Provide the [x, y] coordinate of the cell's center where the given text is located.  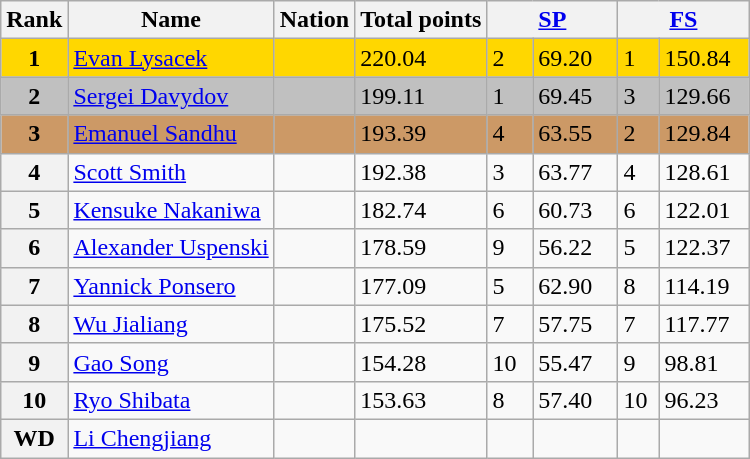
122.01 [704, 210]
153.63 [421, 400]
Emanuel Sandhu [171, 134]
150.84 [704, 58]
220.04 [421, 58]
175.52 [421, 324]
96.23 [704, 400]
114.19 [704, 286]
Evan Lysacek [171, 58]
55.47 [576, 362]
178.59 [421, 248]
Total points [421, 20]
177.09 [421, 286]
122.37 [704, 248]
69.20 [576, 58]
Rank [34, 20]
193.39 [421, 134]
Alexander Uspenski [171, 248]
SP [552, 20]
57.75 [576, 324]
Nation [314, 20]
63.77 [576, 172]
199.11 [421, 96]
128.61 [704, 172]
129.84 [704, 134]
Li Chengjiang [171, 438]
Gao Song [171, 362]
117.77 [704, 324]
62.90 [576, 286]
Kensuke Nakaniwa [171, 210]
60.73 [576, 210]
129.66 [704, 96]
WD [34, 438]
Sergei Davydov [171, 96]
63.55 [576, 134]
Yannick Ponsero [171, 286]
57.40 [576, 400]
69.45 [576, 96]
98.81 [704, 362]
FS [684, 20]
154.28 [421, 362]
192.38 [421, 172]
Wu Jialiang [171, 324]
Scott Smith [171, 172]
56.22 [576, 248]
Name [171, 20]
Ryo Shibata [171, 400]
182.74 [421, 210]
